Detect which cell encompasses the target text, then output its [X, Y] center coordinate. 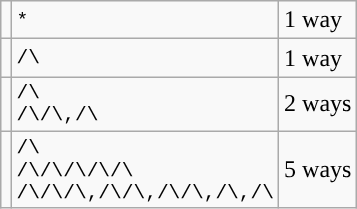
/\ [146, 58]
5 ways [318, 170]
/\/\/\/\/\/\/\/\/\,/\/\,/\/\,/\,/\ [146, 170]
* [146, 20]
/\/\/\,/\ [146, 104]
2 ways [318, 104]
